Return the [X, Y] coordinate for the center point of the cell that contains the specified text.  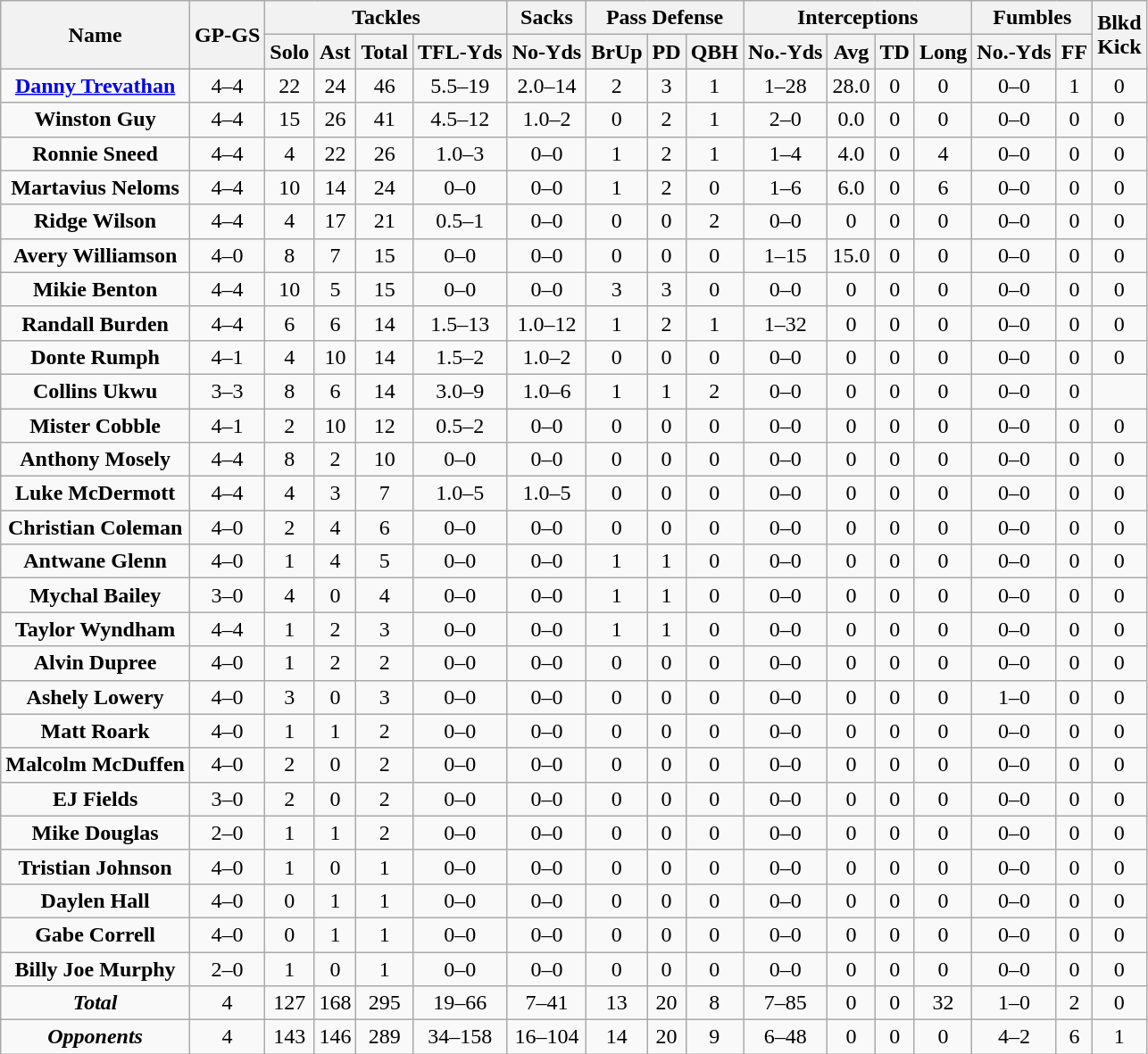
Randall Burden [96, 323]
127 [289, 1003]
No-Yds [546, 52]
Fumbles [1032, 18]
12 [385, 426]
Long [943, 52]
Alvin Dupree [96, 663]
16–104 [546, 1037]
Mister Cobble [96, 426]
0.5–1 [460, 221]
Ronnie Sneed [96, 154]
FF [1074, 52]
Mychal Bailey [96, 595]
19–66 [460, 1003]
1–6 [786, 187]
Tackles [386, 18]
Tristian Johnson [96, 867]
4.0 [852, 154]
Christian Coleman [96, 527]
28.0 [852, 86]
13 [617, 1003]
0.0 [852, 120]
Collins Ukwu [96, 391]
6.0 [852, 187]
3–3 [227, 391]
TD [894, 52]
1–32 [786, 323]
Opponents [96, 1037]
1.5–13 [460, 323]
Donte Rumph [96, 357]
1–15 [786, 255]
7–85 [786, 1003]
Solo [289, 52]
Ridge Wilson [96, 221]
34–158 [460, 1037]
1.0–6 [546, 391]
1.5–2 [460, 357]
Winston Guy [96, 120]
Antwane Glenn [96, 561]
0.5–2 [460, 426]
EJ Fields [96, 799]
3.0–9 [460, 391]
168 [336, 1003]
17 [336, 221]
Billy Joe Murphy [96, 968]
Martavius Neloms [96, 187]
6–48 [786, 1037]
7–41 [546, 1003]
9 [714, 1037]
1.0–12 [546, 323]
Avery Williamson [96, 255]
46 [385, 86]
BlkdKick [1119, 35]
Pass Defense [665, 18]
295 [385, 1003]
5.5–19 [460, 86]
Anthony Mosely [96, 460]
1–28 [786, 86]
15.0 [852, 255]
21 [385, 221]
Luke McDermott [96, 494]
TFL-Yds [460, 52]
4–2 [1014, 1037]
2.0–14 [546, 86]
Sacks [546, 18]
BrUp [617, 52]
Taylor Wyndham [96, 629]
32 [943, 1003]
Ashely Lowery [96, 697]
1.0–3 [460, 154]
Malcolm McDuffen [96, 765]
Gabe Correll [96, 934]
GP-GS [227, 35]
Matt Roark [96, 731]
289 [385, 1037]
Danny Trevathan [96, 86]
Avg [852, 52]
Interceptions [858, 18]
146 [336, 1037]
41 [385, 120]
Mike Douglas [96, 833]
Daylen Hall [96, 900]
Mikie Benton [96, 289]
1–4 [786, 154]
Name [96, 35]
QBH [714, 52]
Ast [336, 52]
143 [289, 1037]
4.5–12 [460, 120]
PD [666, 52]
